Capture the cell that displays the provided text and extract its (X, Y) central coordinate. 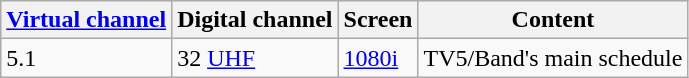
TV5/Band's main schedule (553, 58)
5.1 (86, 58)
1080i (378, 58)
Virtual channel (86, 20)
Content (553, 20)
Screen (378, 20)
32 UHF (255, 58)
Digital channel (255, 20)
